Detect which cell encompasses the target text, then output its (X, Y) center coordinate. 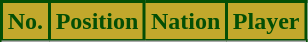
No. (26, 22)
Player (266, 22)
Nation (186, 22)
Position (96, 22)
